From the cell containing the given text, extract its center point as (X, Y) coordinate. 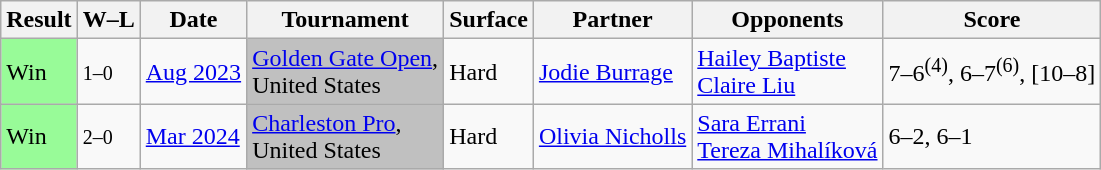
Olivia Nicholls (612, 136)
Tournament (346, 20)
1–0 (108, 72)
6–2, 6–1 (992, 136)
Mar 2024 (193, 136)
Jodie Burrage (612, 72)
Aug 2023 (193, 72)
Golden Gate Open, United States (346, 72)
Result (39, 20)
Sara Errani Tereza Mihalíková (788, 136)
Hailey Baptiste Claire Liu (788, 72)
7–6(4), 6–7(6), [10–8] (992, 72)
Opponents (788, 20)
Charleston Pro, United States (346, 136)
W–L (108, 20)
Partner (612, 20)
2–0 (108, 136)
Date (193, 20)
Score (992, 20)
Surface (489, 20)
